From the cell containing the given text, extract its center point as [x, y] coordinate. 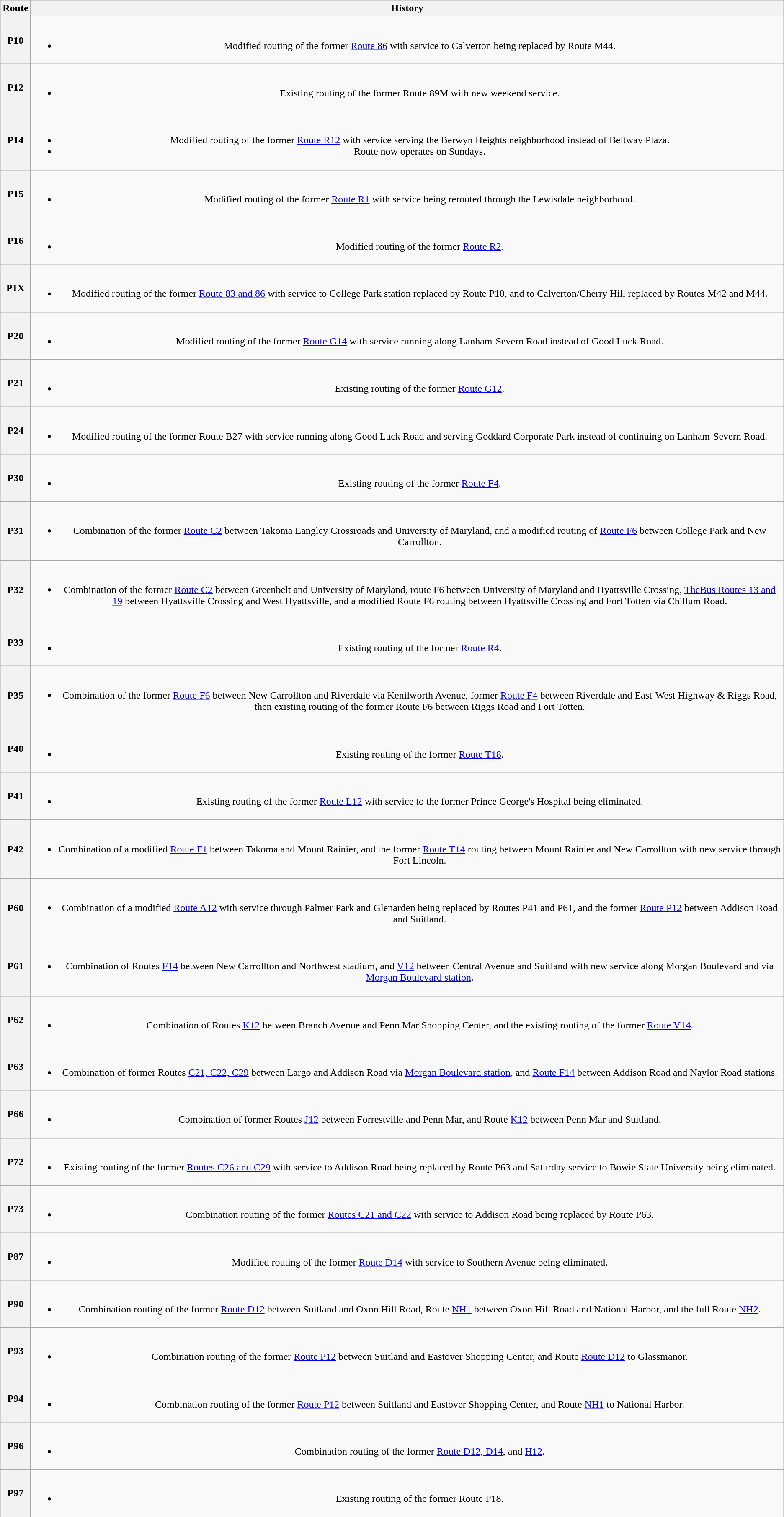
P1X [15, 288]
Existing routing of the former Route T18. [407, 748]
P62 [15, 1019]
Modified routing of the former Route R1 with service being rerouted through the Lewisdale neighborhood. [407, 194]
Combination routing of the former Route D12, D14, and H12. [407, 1446]
P42 [15, 849]
P16 [15, 241]
P15 [15, 194]
Combination of former Routes J12 between Forrestville and Penn Mar, and Route K12 between Penn Mar and Suitland. [407, 1114]
P12 [15, 87]
Combination routing of the former Route P12 between Suitland and Eastover Shopping Center, and Route Route D12 to Glassmanor. [407, 1351]
Route [15, 8]
P10 [15, 40]
History [407, 8]
P31 [15, 531]
Existing routing of the former Route 89M with new weekend service. [407, 87]
P93 [15, 1351]
P35 [15, 696]
Existing routing of the former Route L12 with service to the former Prince George's Hospital being eliminated. [407, 796]
P90 [15, 1303]
P60 [15, 908]
Modified routing of the former Route R12 with service serving the Berwyn Heights neighborhood instead of Beltway Plaza.Route now operates on Sundays. [407, 140]
Existing routing of the former Route G12. [407, 383]
P24 [15, 430]
P94 [15, 1398]
Modified routing of the former Route 86 with service to Calverton being replaced by Route M44. [407, 40]
Existing routing of the former Route F4. [407, 478]
Existing routing of the former Route R4. [407, 643]
P33 [15, 643]
P40 [15, 748]
P14 [15, 140]
Existing routing of the former Route P18. [407, 1494]
P66 [15, 1114]
Modified routing of the former Route R2. [407, 241]
P32 [15, 589]
P30 [15, 478]
P41 [15, 796]
P96 [15, 1446]
P63 [15, 1067]
Combination routing of the former Route P12 between Suitland and Eastover Shopping Center, and Route NH1 to National Harbor. [407, 1398]
Modified routing of the former Route G14 with service running along Lanham-Severn Road instead of Good Luck Road. [407, 335]
P21 [15, 383]
Combination routing of the former Routes C21 and C22 with service to Addison Road being replaced by Route P63. [407, 1209]
Combination of Routes K12 between Branch Avenue and Penn Mar Shopping Center, and the existing routing of the former Route V14. [407, 1019]
P87 [15, 1256]
P73 [15, 1209]
P97 [15, 1494]
P72 [15, 1162]
P61 [15, 966]
P20 [15, 335]
Modified routing of the former Route D14 with service to Southern Avenue being eliminated. [407, 1256]
